Provide the [X, Y] coordinate of the cell's center where the given text is located.  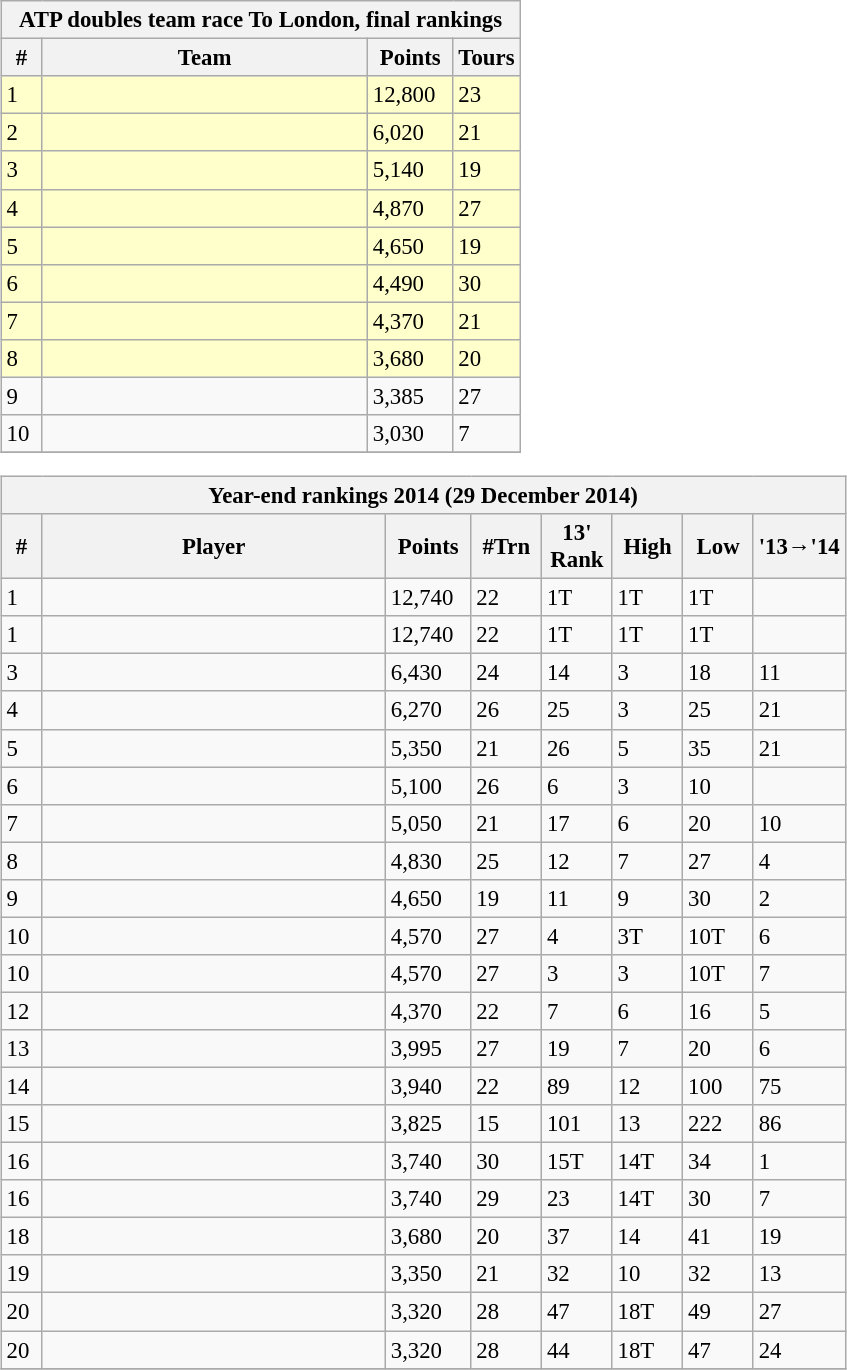
High [648, 546]
89 [578, 1086]
Player [214, 546]
3,350 [428, 1274]
6,270 [428, 710]
35 [718, 748]
6,020 [410, 133]
5,100 [428, 786]
3,385 [410, 396]
#Trn [506, 546]
37 [578, 1237]
'13→'14 [799, 546]
41 [718, 1237]
12,800 [410, 95]
15T [578, 1162]
Year-end rankings 2014 (29 December 2014) [423, 495]
17 [578, 823]
Team [205, 58]
44 [578, 1349]
5,050 [428, 823]
34 [718, 1162]
100 [718, 1086]
5,350 [428, 748]
3,995 [428, 1049]
6,430 [428, 673]
101 [578, 1124]
222 [718, 1124]
3T [648, 936]
4,830 [428, 861]
86 [799, 1124]
4,870 [410, 208]
29 [506, 1199]
Low [718, 546]
ATP doubles team race To London, final rankings [260, 20]
5,140 [410, 170]
3,825 [428, 1124]
Tours [486, 58]
3,940 [428, 1086]
13' Rank [578, 546]
49 [718, 1312]
3,030 [410, 434]
4,490 [410, 283]
75 [799, 1086]
